Capture the cell that displays the provided text and extract its (X, Y) central coordinate. 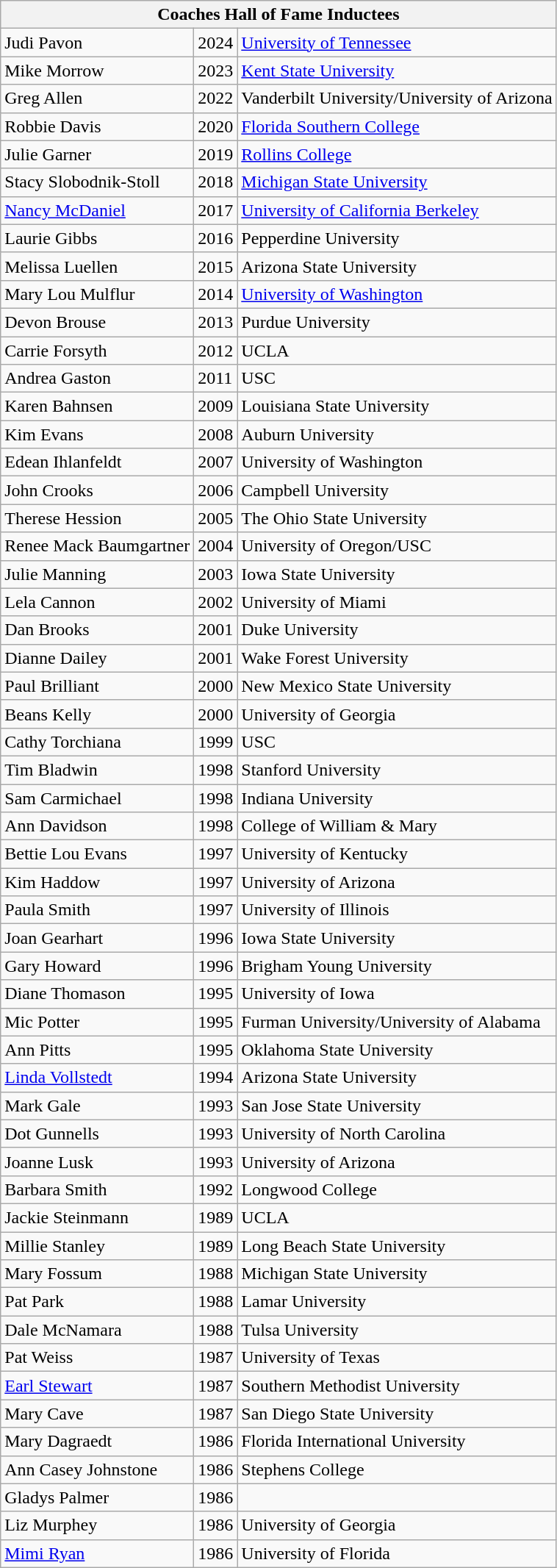
Mark Gale (97, 1106)
San Diego State University (397, 1414)
Barbara Smith (97, 1189)
College of William & Mary (397, 826)
University of Iowa (397, 994)
Millie Stanley (97, 1246)
Kim Haddow (97, 882)
1994 (216, 1078)
University of California Berkeley (397, 210)
2022 (216, 99)
2009 (216, 407)
Robbie Davis (97, 126)
2006 (216, 490)
Pepperdine University (397, 238)
Karen Bahnsen (97, 407)
Florida International University (397, 1442)
Gary Howard (97, 966)
Nancy McDaniel (97, 210)
University of Texas (397, 1358)
Stacy Slobodnik-Stoll (97, 182)
Duke University (397, 630)
Therese Hession (97, 518)
Lamar University (397, 1302)
Earl Stewart (97, 1386)
Kent State University (397, 71)
Oklahoma State University (397, 1050)
Dale McNamara (97, 1330)
Gladys Palmer (97, 1497)
Linda Vollstedt (97, 1078)
Auburn University (397, 434)
Andrea Gaston (97, 379)
Long Beach State University (397, 1246)
Mike Morrow (97, 71)
Rollins College (397, 154)
Sam Carmichael (97, 798)
Joan Gearhart (97, 938)
Renee Mack Baumgartner (97, 546)
2003 (216, 574)
Mimi Ryan (97, 1553)
John Crooks (97, 490)
Indiana University (397, 798)
2011 (216, 379)
Diane Thomason (97, 994)
2004 (216, 546)
2014 (216, 294)
2007 (216, 462)
Mary Cave (97, 1414)
2012 (216, 351)
Devon Brouse (97, 322)
Liz Murphey (97, 1525)
San Jose State University (397, 1106)
University of Tennessee (397, 43)
Melissa Luellen (97, 266)
Coaches Hall of Fame Inductees (278, 15)
2015 (216, 266)
2005 (216, 518)
University of Miami (397, 602)
2008 (216, 434)
Dan Brooks (97, 630)
2023 (216, 71)
Ann Davidson (97, 826)
Mary Fossum (97, 1274)
2019 (216, 154)
2017 (216, 210)
Paula Smith (97, 910)
Pat Park (97, 1302)
Julie Garner (97, 154)
Brigham Young University (397, 966)
Dot Gunnells (97, 1134)
University of Illinois (397, 910)
Edean Ihlanfeldt (97, 462)
Ann Pitts (97, 1050)
Longwood College (397, 1189)
Furman University/University of Alabama (397, 1022)
2002 (216, 602)
New Mexico State University (397, 686)
Mary Dagraedt (97, 1442)
Stanford University (397, 770)
Bettie Lou Evans (97, 854)
Cathy Torchiana (97, 742)
Stephens College (397, 1469)
Tim Bladwin (97, 770)
2024 (216, 43)
Louisiana State University (397, 407)
Beans Kelly (97, 714)
Greg Allen (97, 99)
2013 (216, 322)
2016 (216, 238)
Kim Evans (97, 434)
University of Oregon/USC (397, 546)
Mary Lou Mulflur (97, 294)
Jackie Steinmann (97, 1217)
Purdue University (397, 322)
University of North Carolina (397, 1134)
Joanne Lusk (97, 1161)
2020 (216, 126)
Southern Methodist University (397, 1386)
Mic Potter (97, 1022)
Tulsa University (397, 1330)
Vanderbilt University/University of Arizona (397, 99)
Paul Brilliant (97, 686)
Carrie Forsyth (97, 351)
University of Kentucky (397, 854)
Pat Weiss (97, 1358)
Judi Pavon (97, 43)
Ann Casey Johnstone (97, 1469)
Campbell University (397, 490)
The Ohio State University (397, 518)
University of Florida (397, 1553)
1992 (216, 1189)
1999 (216, 742)
2018 (216, 182)
Florida Southern College (397, 126)
Julie Manning (97, 574)
Laurie Gibbs (97, 238)
Dianne Dailey (97, 658)
Lela Cannon (97, 602)
Wake Forest University (397, 658)
